Search for the cell housing the specified text and yield its [X, Y] center coordinate. 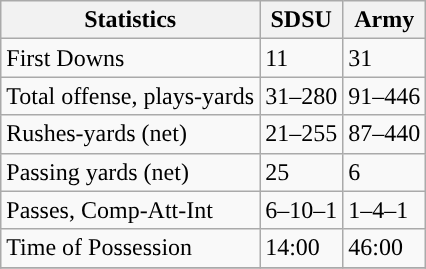
SDSU [302, 20]
1–4–1 [384, 210]
Rushes-yards (net) [130, 134]
Statistics [130, 20]
91–446 [384, 96]
25 [302, 172]
Passes, Comp-Att-Int [130, 210]
Time of Possession [130, 248]
6 [384, 172]
Passing yards (net) [130, 172]
31–280 [302, 96]
46:00 [384, 248]
6–10–1 [302, 210]
Army [384, 20]
21–255 [302, 134]
31 [384, 58]
87–440 [384, 134]
First Downs [130, 58]
14:00 [302, 248]
Total offense, plays-yards [130, 96]
11 [302, 58]
